Scan for the cell matching the given text and deliver its (X, Y) coordinate at center. 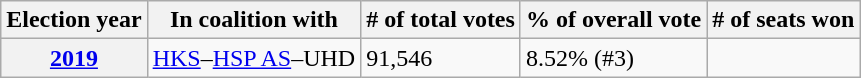
2019 (74, 58)
# of seats won (784, 20)
In coalition with (254, 20)
91,546 (441, 58)
8.52% (#3) (613, 58)
# of total votes (441, 20)
HKS–HSP AS–UHD (254, 58)
% of overall vote (613, 20)
Election year (74, 20)
